Pinpoint the cell where the given text exists, returning its [X, Y] midpoint coordinate. 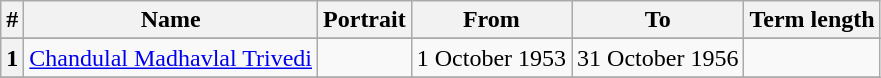
Name [171, 20]
Portrait [365, 20]
Term length [812, 20]
31 October 1956 [658, 58]
From [491, 20]
1 October 1953 [491, 58]
# [12, 20]
To [658, 20]
1 [12, 58]
Chandulal Madhavlal Trivedi [171, 58]
